Pinpoint the cell where the given text exists, returning its [x, y] midpoint coordinate. 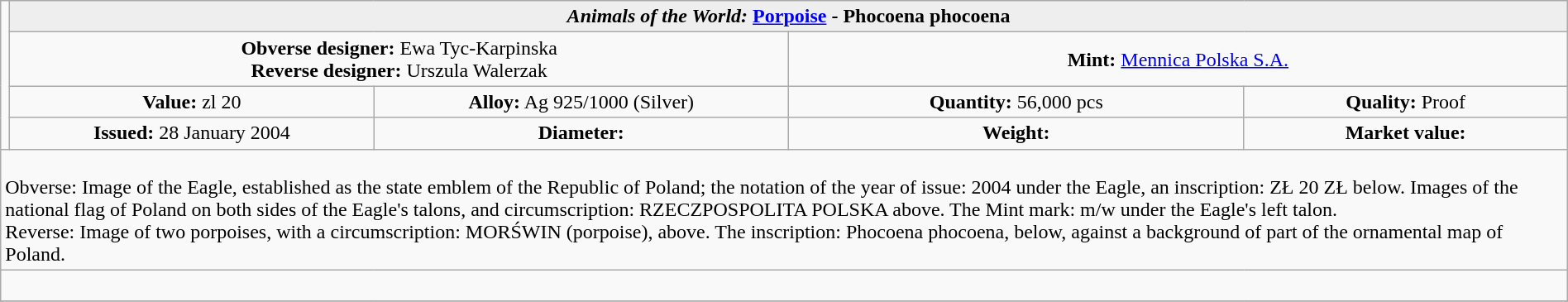
Market value: [1406, 133]
Alloy: Ag 925/1000 (Silver) [581, 102]
Animals of the World: Porpoise - Phocoena phocoena [789, 17]
Obverse designer: Ewa Tyc-Karpinska Reverse designer: Urszula Walerzak [399, 60]
Mint: Mennica Polska S.A. [1178, 60]
Value: zl 20 [192, 102]
Issued: 28 January 2004 [192, 133]
Quality: Proof [1406, 102]
Quantity: 56,000 pcs [1016, 102]
Diameter: [581, 133]
Weight: [1016, 133]
